Pinpoint the cell where the given text exists, returning its (X, Y) midpoint coordinate. 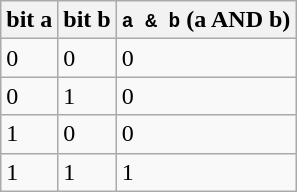
a & b (a AND b) (206, 20)
bit a (30, 20)
bit b (87, 20)
